Provide the (X, Y) coordinate of the cell's center where the given text is located.  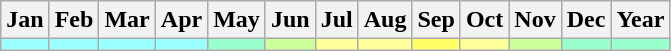
Nov (535, 20)
Apr (181, 20)
Mar (127, 20)
Oct (484, 20)
Jan (25, 20)
Aug (385, 20)
Year (640, 20)
May (237, 20)
Sep (436, 20)
Jul (336, 20)
Dec (586, 20)
Jun (290, 20)
Feb (74, 20)
